Extract the [x, y] coordinate from the center of the cell holding the provided text.  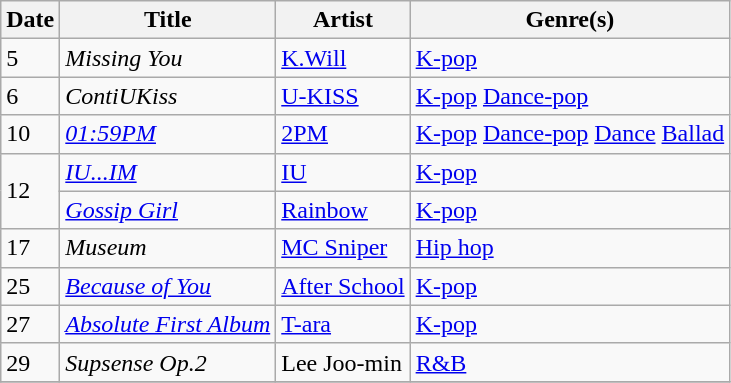
2PM [343, 134]
R&B [570, 362]
27 [30, 324]
IU...IM [168, 172]
Lee Joo-min [343, 362]
Date [30, 20]
K.Will [343, 58]
25 [30, 286]
K-pop Dance-pop [570, 96]
Because of You [168, 286]
IU [343, 172]
Absolute First Album [168, 324]
Museum [168, 248]
Missing You [168, 58]
Rainbow [343, 210]
01:59PM [168, 134]
Artist [343, 20]
12 [30, 191]
10 [30, 134]
6 [30, 96]
T-ara [343, 324]
U-KISS [343, 96]
Title [168, 20]
Genre(s) [570, 20]
5 [30, 58]
ContiUKiss [168, 96]
MC Sniper [343, 248]
17 [30, 248]
Hip hop [570, 248]
After School [343, 286]
Gossip Girl [168, 210]
K-pop Dance-pop Dance Ballad [570, 134]
29 [30, 362]
Supsense Op.2 [168, 362]
